Output the [x, y] coordinate of the center of the cell containing the given text.  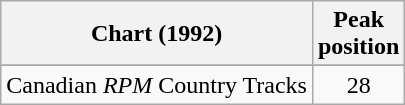
Canadian RPM Country Tracks [157, 85]
Peakposition [358, 34]
28 [358, 85]
Chart (1992) [157, 34]
